Capture the cell that displays the provided text and extract its (x, y) central coordinate. 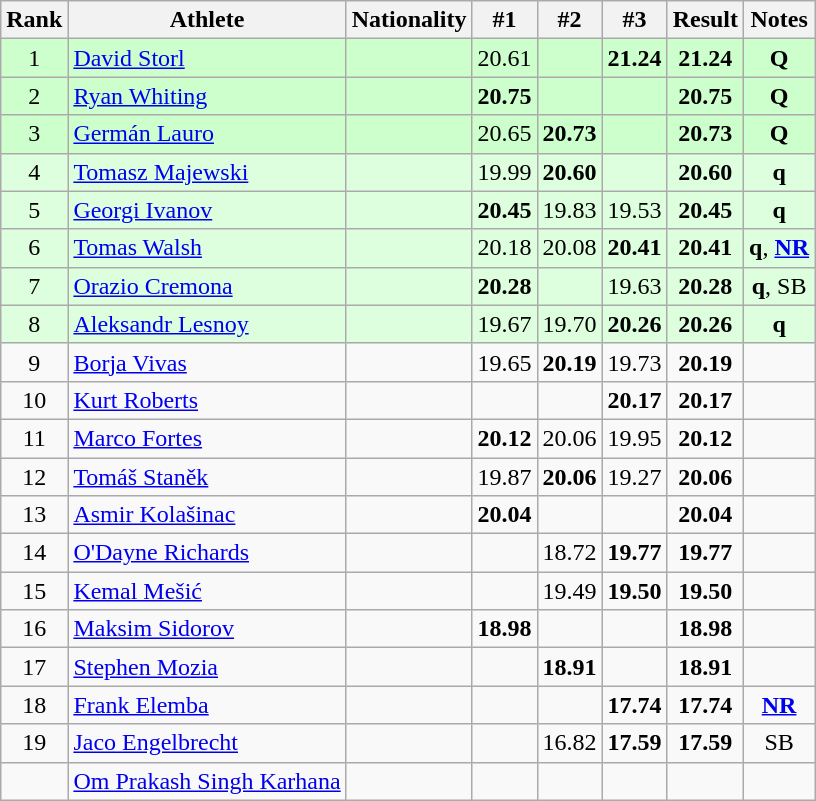
16.82 (570, 743)
17 (34, 667)
q, NR (780, 248)
Om Prakash Singh Karhana (207, 781)
6 (34, 248)
19.99 (504, 172)
19.49 (570, 591)
2 (34, 96)
Germán Lauro (207, 134)
Frank Elemba (207, 705)
q, SB (780, 286)
Maksim Sidorov (207, 629)
Rank (34, 20)
#3 (634, 20)
David Storl (207, 58)
12 (34, 477)
Stephen Mozia (207, 667)
20.18 (504, 248)
18 (34, 705)
13 (34, 515)
18.72 (570, 553)
Athlete (207, 20)
19.73 (634, 362)
5 (34, 210)
19.67 (504, 324)
19.53 (634, 210)
20.65 (504, 134)
Nationality (409, 20)
Kurt Roberts (207, 400)
20.61 (504, 58)
19.95 (634, 438)
Marco Fortes (207, 438)
15 (34, 591)
7 (34, 286)
Notes (780, 20)
#2 (570, 20)
1 (34, 58)
9 (34, 362)
3 (34, 134)
SB (780, 743)
19.83 (570, 210)
Result (705, 20)
19.87 (504, 477)
Borja Vivas (207, 362)
10 (34, 400)
Aleksandr Lesnoy (207, 324)
#1 (504, 20)
Ryan Whiting (207, 96)
Orazio Cremona (207, 286)
Georgi Ivanov (207, 210)
19.63 (634, 286)
4 (34, 172)
Tomasz Majewski (207, 172)
11 (34, 438)
Tomáš Staněk (207, 477)
8 (34, 324)
19.70 (570, 324)
Asmir Kolašinac (207, 515)
19.65 (504, 362)
NR (780, 705)
16 (34, 629)
19.27 (634, 477)
19 (34, 743)
20.08 (570, 248)
O'Dayne Richards (207, 553)
Tomas Walsh (207, 248)
14 (34, 553)
Kemal Mešić (207, 591)
Jaco Engelbrecht (207, 743)
